Scan for the cell matching the given text and deliver its [x, y] coordinate at center. 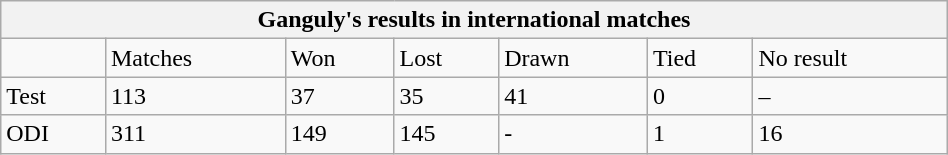
113 [195, 96]
Tied [700, 58]
– [850, 96]
Drawn [574, 58]
Matches [195, 58]
Lost [446, 58]
35 [446, 96]
149 [340, 134]
ODI [54, 134]
Won [340, 58]
Test [54, 96]
145 [446, 134]
37 [340, 96]
1 [700, 134]
41 [574, 96]
0 [700, 96]
311 [195, 134]
- [574, 134]
Ganguly's results in international matches [474, 20]
16 [850, 134]
No result [850, 58]
